Scan for the cell matching the given text and deliver its (x, y) coordinate at center. 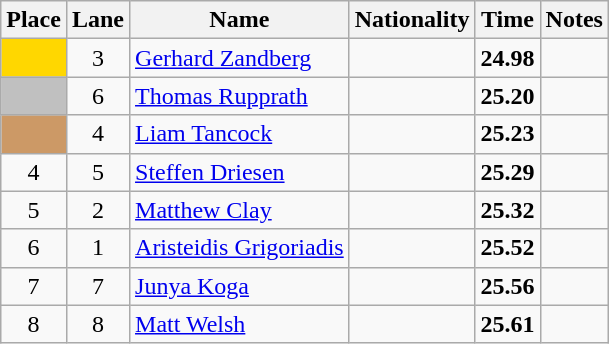
25.52 (508, 248)
Steffen Driesen (240, 172)
Matthew Clay (240, 210)
Notes (574, 20)
1 (98, 248)
Lane (98, 20)
25.20 (508, 96)
25.29 (508, 172)
25.32 (508, 210)
Gerhard Zandberg (240, 58)
Name (240, 20)
Aristeidis Grigoriadis (240, 248)
Liam Tancock (240, 134)
Junya Koga (240, 286)
Matt Welsh (240, 324)
Thomas Rupprath (240, 96)
Place (34, 20)
25.23 (508, 134)
2 (98, 210)
3 (98, 58)
25.56 (508, 286)
Time (508, 20)
25.61 (508, 324)
Nationality (412, 20)
24.98 (508, 58)
